Capture the cell that displays the provided text and extract its (x, y) central coordinate. 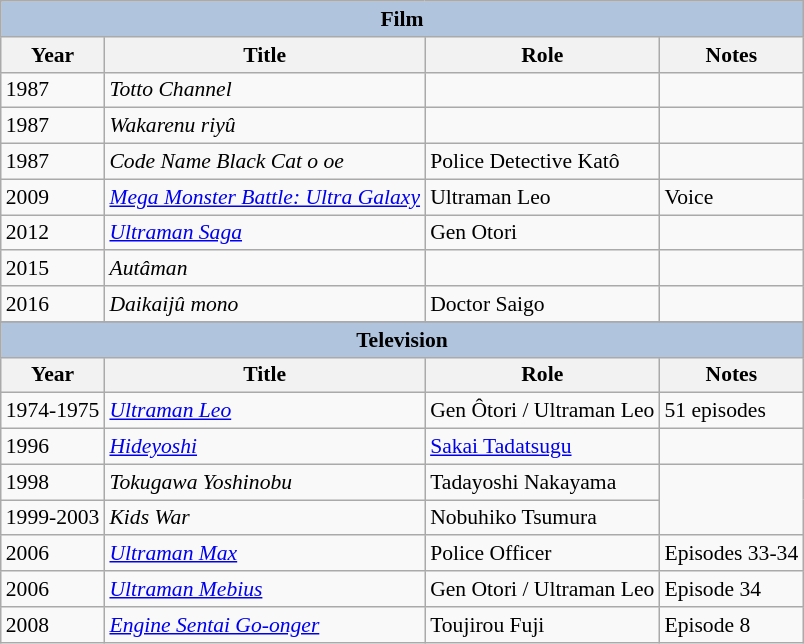
Engine Sentai Go-onger (264, 625)
Police Detective Katô (542, 162)
Autâman (264, 269)
2008 (53, 625)
Mega Monster Battle: Ultra Galaxy (264, 197)
1998 (53, 482)
Episodes 33-34 (731, 554)
Episode 8 (731, 625)
1974-1975 (53, 411)
Gen Ôtori / Ultraman Leo (542, 411)
Ultraman Max (264, 554)
Tokugawa Yoshinobu (264, 482)
Doctor Saigo (542, 304)
Gen Otori (542, 233)
51 episodes (731, 411)
Gen Otori / Ultraman Leo (542, 589)
Sakai Tadatsugu (542, 447)
Television (402, 340)
2016 (53, 304)
1999-2003 (53, 518)
Nobuhiko Tsumura (542, 518)
Daikaijû mono (264, 304)
Ultraman Saga (264, 233)
Film (402, 19)
Voice (731, 197)
Wakarenu riyû (264, 126)
Kids War (264, 518)
Code Name Black Cat o oe (264, 162)
Hideyoshi (264, 447)
Toujirou Fuji (542, 625)
Episode 34 (731, 589)
2009 (53, 197)
2015 (53, 269)
Police Officer (542, 554)
Ultraman Mebius (264, 589)
Tadayoshi Nakayama (542, 482)
2012 (53, 233)
1996 (53, 447)
Totto Channel (264, 90)
